Pinpoint the cell where the given text exists, returning its [X, Y] midpoint coordinate. 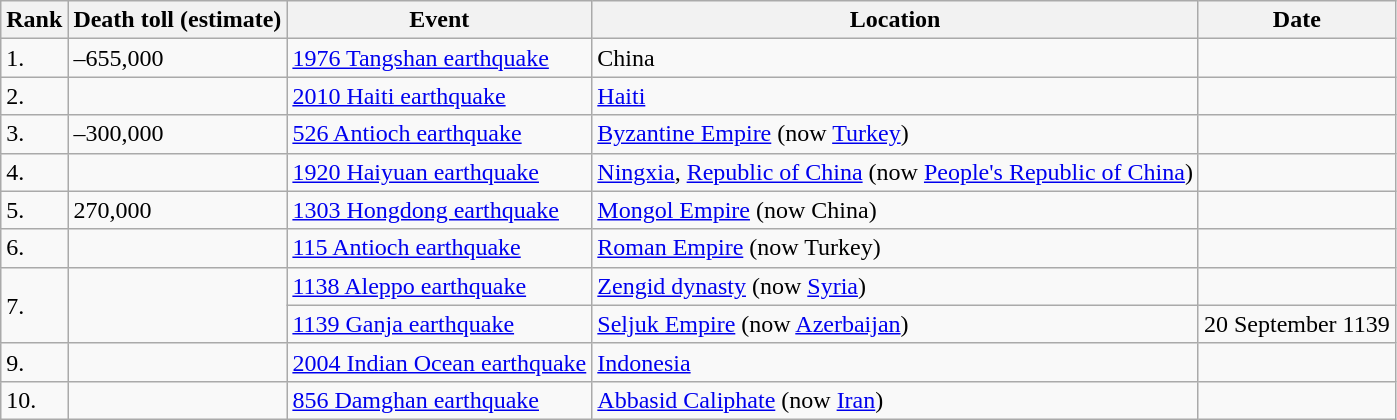
2. [34, 96]
1138 Aleppo earthquake [440, 286]
Event [440, 20]
1976 Tangshan earthquake [440, 58]
7. [34, 305]
4. [34, 172]
20 September 1139 [1296, 324]
Abbasid Caliphate (now Iran) [896, 400]
Mongol Empire (now China) [896, 210]
115 Antioch earthquake [440, 248]
Date [1296, 20]
–300,000 [178, 134]
3. [34, 134]
Death toll (estimate) [178, 20]
9. [34, 362]
2010 Haiti earthquake [440, 96]
Zengid dynasty (now Syria) [896, 286]
Indonesia [896, 362]
1139 Ganja earthquake [440, 324]
856 Damghan earthquake [440, 400]
–655,000 [178, 58]
Ningxia, Republic of China (now People's Republic of China) [896, 172]
526 Antioch earthquake [440, 134]
6. [34, 248]
Rank [34, 20]
Roman Empire (now Turkey) [896, 248]
10. [34, 400]
1. [34, 58]
Byzantine Empire (now Turkey) [896, 134]
5. [34, 210]
Haiti [896, 96]
China [896, 58]
Seljuk Empire (now Azerbaijan) [896, 324]
1303 Hongdong earthquake [440, 210]
2004 Indian Ocean earthquake [440, 362]
Location [896, 20]
1920 Haiyuan earthquake [440, 172]
270,000 [178, 210]
